Scan for the cell matching the given text and deliver its [X, Y] coordinate at center. 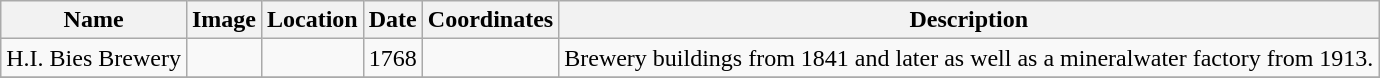
Date [392, 20]
1768 [392, 58]
H.I. Bies Brewery [94, 58]
Brewery buildings from 1841 and later as well as a mineralwater factory from 1913. [969, 58]
Name [94, 20]
Description [969, 20]
Image [224, 20]
Coordinates [490, 20]
Location [312, 20]
